Search for the cell housing the specified text and yield its (X, Y) center coordinate. 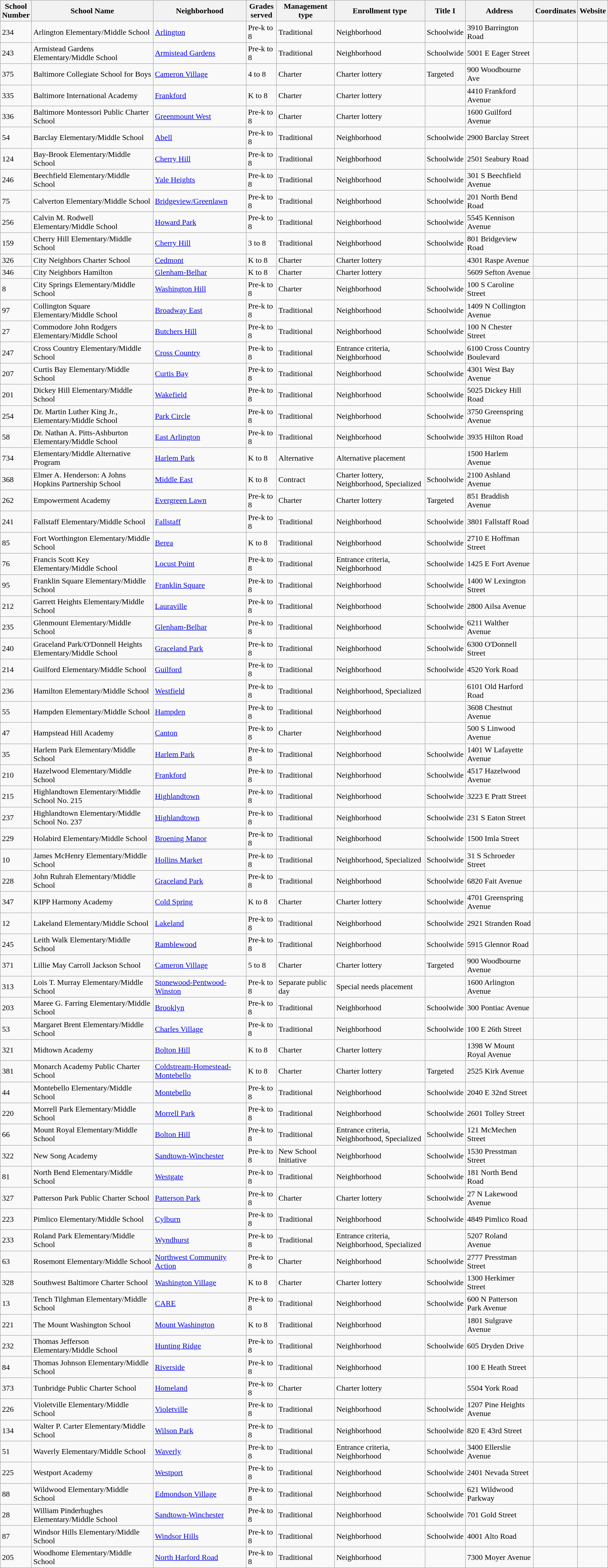
Hampden (199, 712)
Holabird Elementary/Middle School (92, 839)
256 (16, 222)
210 (16, 775)
100 N Chester Street (500, 331)
326 (16, 260)
2921 Stranden Road (500, 923)
Yale Heights (199, 180)
63 (16, 1261)
CARE (199, 1304)
4301 West Bay Avenue (500, 374)
233 (16, 1240)
28 (16, 1515)
Charles Village (199, 1029)
734 (16, 458)
Coldstream-Homestead-Montebello (199, 1071)
241 (16, 522)
North Harford Road (199, 1557)
8 (16, 289)
2401 Nevada Street (500, 1473)
247 (16, 353)
51 (16, 1451)
5504 York Road (500, 1388)
1398 W Mount Royal Avenue (500, 1050)
900 Woodbourne Ave (500, 74)
Elementary/Middle Alternative Program (92, 458)
Hollins Market (199, 860)
124 (16, 159)
232 (16, 1346)
31 S Schroeder Street (500, 860)
Westport Academy (92, 1473)
346 (16, 273)
234 (16, 32)
Calverton Elementary/Middle School (92, 201)
Lakeland Elementary/Middle School (92, 923)
James McHenry Elementary/Middle School (92, 860)
Baltimore Collegiate School for Boys (92, 74)
Windsor Hills Elementary/Middle School (92, 1536)
88 (16, 1494)
54 (16, 138)
Monarch Academy Public Charter School (92, 1071)
Hazelwood Elementary/Middle School (92, 775)
53 (16, 1029)
6101 Old Harford Road (500, 691)
235 (16, 628)
Locust Point (199, 564)
4301 Raspe Avenue (500, 260)
William Pinderhughes Elementary/Middle School (92, 1515)
Rosemont Elementary/Middle School (92, 1261)
Brooklyn (199, 1008)
Calvin M. Rodwell Elementary/Middle School (92, 222)
Ramblewood (199, 945)
City Springs Elementary/Middle School (92, 289)
Greenmount West (199, 116)
203 (16, 1008)
The Mount Washington School (92, 1325)
Baltimore Montessori Public Charter School (92, 116)
3801 Fallstaff Road (500, 522)
87 (16, 1536)
75 (16, 201)
5001 E Eager Street (500, 53)
900 Woodbourne Avenue (500, 965)
335 (16, 96)
Waverly (199, 1451)
1600 Arlington Avenue (500, 987)
2800 Ailsa Avenue (500, 606)
Fort Worthington Elementary/Middle School (92, 542)
3 to 8 (261, 243)
6820 Fait Avenue (500, 881)
35 (16, 754)
Guilford Elementary/Middle School (92, 670)
347 (16, 902)
368 (16, 479)
228 (16, 881)
500 S Linwood Avenue (500, 733)
Berea (199, 542)
Butchers Hill (199, 331)
701 Gold Street (500, 1515)
328 (16, 1282)
229 (16, 839)
Middle East (199, 479)
6211 Walther Avenue (500, 628)
Cross Country (199, 353)
Dr. Nathan A. Pitts-Ashburton Elementary/Middle School (92, 437)
Maree G. Farring Elementary/Middle School (92, 1008)
School Number (16, 11)
Stonewood-Pentwood-Winston (199, 987)
381 (16, 1071)
Curtis Bay Elementary/Middle School (92, 374)
Lakeland (199, 923)
5915 Glennor Road (500, 945)
School Name (92, 11)
Dr. Martin Luther King Jr., Elementary/Middle School (92, 416)
Broening Manor (199, 839)
Management type (306, 11)
2040 E 32nd Street (500, 1092)
5609 Sefton Avenue (500, 273)
Westport (199, 1473)
1500 Imla Street (500, 839)
Montebello (199, 1092)
4520 York Road (500, 670)
85 (16, 542)
121 McMechen Street (500, 1134)
Beechfield Elementary/Middle School (92, 180)
City Neighbors Charter School (92, 260)
Roland Park Elementary/Middle School (92, 1240)
Violetville Elementary/Middle School (92, 1409)
201 North Bend Road (500, 201)
Leith Walk Elementary/Middle School (92, 945)
Glenmount Elementary/Middle School (92, 628)
44 (16, 1092)
Patterson Park (199, 1198)
Edmondson Village (199, 1494)
Alternative (306, 458)
Grades served (261, 11)
Cherry Hill Elementary/Middle School (92, 243)
2100 Ashland Avenue (500, 479)
4 to 8 (261, 74)
Separate public day (306, 987)
Howard Park (199, 222)
5 to 8 (261, 965)
Garrett Heights Elementary/Middle School (92, 606)
Title I (445, 11)
1500 Harlem Avenue (500, 458)
12 (16, 923)
600 N Patterson Park Avenue (500, 1304)
373 (16, 1388)
Armistead Gardens Elementary/Middle School (92, 53)
225 (16, 1473)
322 (16, 1156)
Fallstaff Elementary/Middle School (92, 522)
Highlandtown Elementary/Middle School No. 215 (92, 797)
Franklin Square Elementary/Middle School (92, 585)
Morrell Park (199, 1114)
4701 Greenspring Avenue (500, 902)
212 (16, 606)
820 E 43rd Street (500, 1431)
6100 Cross Country Boulevard (500, 353)
Abell (199, 138)
313 (16, 987)
4849 Pimlico Road (500, 1219)
Dickey Hill Elementary/Middle School (92, 395)
84 (16, 1367)
Harlem Park Elementary/Middle School (92, 754)
3935 Hilton Road (500, 437)
5207 Roland Avenue (500, 1240)
Pimlico Elementary/Middle School (92, 1219)
Fallstaff (199, 522)
Cedmont (199, 260)
3223 E Pratt Street (500, 797)
Hunting Ridge (199, 1346)
Francis Scott Key Elementary/Middle School (92, 564)
97 (16, 311)
801 Bridgeview Road (500, 243)
Woodhome Elementary/Middle School (92, 1557)
76 (16, 564)
Arlington Elementary/Middle School (92, 32)
John Ruhrah Elementary/Middle School (92, 881)
Waverly Elementary/Middle School (92, 1451)
Cylburn (199, 1219)
2501 Seabury Road (500, 159)
Address (500, 11)
58 (16, 437)
Graceland Park/O'Donnell Heights Elementary/Middle School (92, 648)
375 (16, 74)
Alternative placement (380, 458)
1400 W Lexington Street (500, 585)
3400 Ellerslie Avenue (500, 1451)
605 Dryden Drive (500, 1346)
Charter lottery, Neighborhood, Specialized (380, 479)
Westgate (199, 1177)
95 (16, 585)
5545 Kennison Avenue (500, 222)
Cold Spring (199, 902)
Hampstead Hill Academy (92, 733)
3608 Chestnut Avenue (500, 712)
81 (16, 1177)
Thomas Jefferson Elementary/Middle School (92, 1346)
1425 E Fort Avenue (500, 564)
Barclay Elementary/Middle School (92, 138)
27 N Lakewood Avenue (500, 1198)
Morrell Park Elementary/Middle School (92, 1114)
Evergreen Lawn (199, 500)
Curtis Bay (199, 374)
246 (16, 180)
2525 Kirk Avenue (500, 1071)
Empowerment Academy (92, 500)
Homeland (199, 1388)
207 (16, 374)
Westfield (199, 691)
New School Initiative (306, 1156)
Elmer A. Henderson: A Johns Hopkins Partnership School (92, 479)
100 E 26th Street (500, 1029)
Cross Country Elementary/Middle School (92, 353)
Broadway East (199, 311)
Lillie May Carroll Jackson School (92, 965)
Wyndhurst (199, 1240)
2710 E Hoffman Street (500, 542)
Lois T. Murray Elementary/Middle School (92, 987)
2900 Barclay Street (500, 138)
231 S Eaton Street (500, 817)
327 (16, 1198)
6300 O'Donnell Street (500, 648)
1801 Sulgrave Avenue (500, 1325)
1530 Presstman Street (500, 1156)
10 (16, 860)
201 (16, 395)
Bridgeview/Greenlawn (199, 201)
Margaret Brent Elementary/Middle School (92, 1029)
Collington Square Elementary/Middle School (92, 311)
Tunbridge Public Charter School (92, 1388)
Montebello Elementary/Middle School (92, 1092)
336 (16, 116)
Wakefield (199, 395)
KIPP Harmony Academy (92, 902)
159 (16, 243)
Highlandtown Elementary/Middle School No. 237 (92, 817)
223 (16, 1219)
55 (16, 712)
Walter P. Carter Elementary/Middle School (92, 1431)
321 (16, 1050)
301 S Beechfield Avenue (500, 180)
100 S Caroline Street (500, 289)
66 (16, 1134)
East Arlington (199, 437)
1207 Pine Heights Avenue (500, 1409)
Armistead Gardens (199, 53)
1401 W Lafayette Avenue (500, 754)
2777 Presstman Street (500, 1261)
Coordinates (555, 11)
North Bend Elementary/Middle School (92, 1177)
Windsor Hills (199, 1536)
Bay-Brook Elementary/Middle School (92, 159)
Riverside (199, 1367)
Mount Washington (199, 1325)
237 (16, 817)
Website (593, 11)
5025 Dickey Hill Road (500, 395)
262 (16, 500)
4410 Frankford Avenue (500, 96)
Enrollment type (380, 11)
Canton (199, 733)
371 (16, 965)
Thomas Johnson Elementary/Middle School (92, 1367)
181 North Bend Road (500, 1177)
Commodore John Rodgers Elementary/Middle School (92, 331)
100 E Heath Street (500, 1367)
Wilson Park (199, 1431)
243 (16, 53)
1600 Guilford Avenue (500, 116)
220 (16, 1114)
3750 Greenspring Avenue (500, 416)
4001 Alto Road (500, 1536)
Franklin Square (199, 585)
Washington Village (199, 1282)
245 (16, 945)
Baltimore International Academy (92, 96)
47 (16, 733)
Patterson Park Public Charter School (92, 1198)
851 Braddish Avenue (500, 500)
City Neighbors Hamilton (92, 273)
13 (16, 1304)
221 (16, 1325)
226 (16, 1409)
Washington Hill (199, 289)
254 (16, 416)
Hamilton Elementary/Middle School (92, 691)
Guilford (199, 670)
Lauraville (199, 606)
134 (16, 1431)
New Song Academy (92, 1156)
215 (16, 797)
4517 Hazelwood Avenue (500, 775)
Park Circle (199, 416)
236 (16, 691)
Tench Tilghman Elementary/Middle School (92, 1304)
Special needs placement (380, 987)
Northwest Community Action (199, 1261)
Midtown Academy (92, 1050)
7300 Moyer Avenue (500, 1557)
205 (16, 1557)
Arlington (199, 32)
Violetville (199, 1409)
1300 Herkimer Street (500, 1282)
Wildwood Elementary/Middle School (92, 1494)
1409 N Collington Avenue (500, 311)
300 Pontiac Avenue (500, 1008)
27 (16, 331)
Southwest Baltimore Charter School (92, 1282)
621 Wildwood Parkway (500, 1494)
Hampden Elementary/Middle School (92, 712)
2601 Tolley Street (500, 1114)
Contract (306, 479)
240 (16, 648)
Mount Royal Elementary/Middle School (92, 1134)
3910 Barrington Road (500, 32)
214 (16, 670)
